Output the [x, y] coordinate of the center of the cell containing the given text.  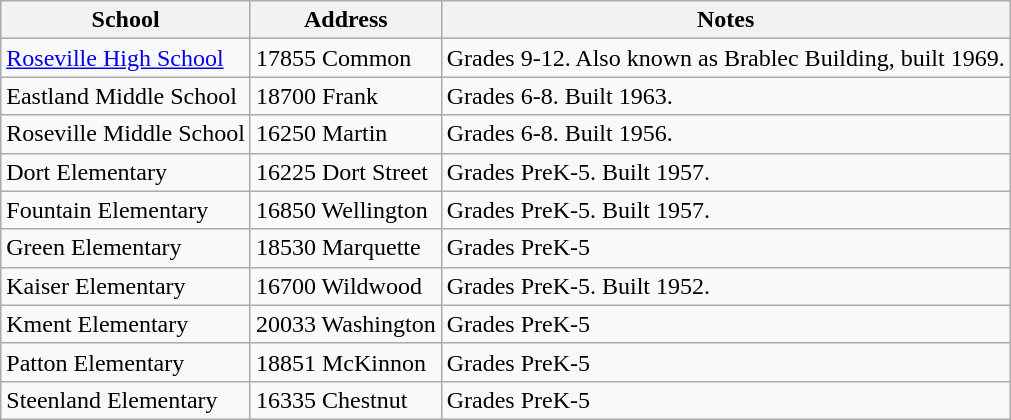
Address [346, 20]
Eastland Middle School [126, 96]
School [126, 20]
Kaiser Elementary [126, 286]
20033 Washington [346, 324]
18530 Marquette [346, 248]
16225 Dort Street [346, 172]
Roseville High School [126, 58]
Kment Elementary [126, 324]
17855 Common [346, 58]
16335 Chestnut [346, 400]
18851 McKinnon [346, 362]
16850 Wellington [346, 210]
Green Elementary [126, 248]
18700 Frank [346, 96]
Notes [726, 20]
Grades 6-8. Built 1963. [726, 96]
16700 Wildwood [346, 286]
Roseville Middle School [126, 134]
Fountain Elementary [126, 210]
Grades PreK-5. Built 1952. [726, 286]
Dort Elementary [126, 172]
16250 Martin [346, 134]
Patton Elementary [126, 362]
Steenland Elementary [126, 400]
Grades 9-12. Also known as Brablec Building, built 1969. [726, 58]
Grades 6-8. Built 1956. [726, 134]
